Extract the [X, Y] coordinate from the center of the cell holding the provided text.  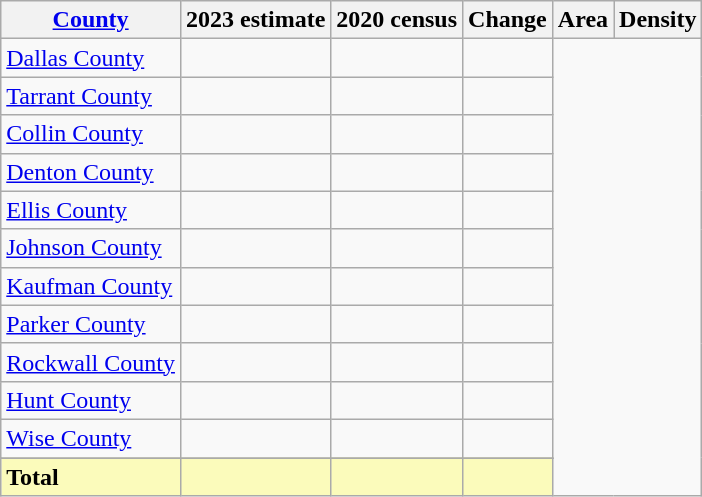
Wise County [91, 438]
Dallas County [91, 58]
Johnson County [91, 248]
Denton County [91, 172]
Kaufman County [91, 286]
2023 estimate [255, 20]
Density [658, 20]
Area [582, 20]
County [91, 20]
2020 census [397, 20]
Collin County [91, 134]
Change [508, 20]
Tarrant County [91, 96]
Hunt County [91, 400]
Ellis County [91, 210]
Parker County [91, 324]
Total [91, 477]
Rockwall County [91, 362]
